Scan for the cell matching the given text and deliver its (x, y) coordinate at center. 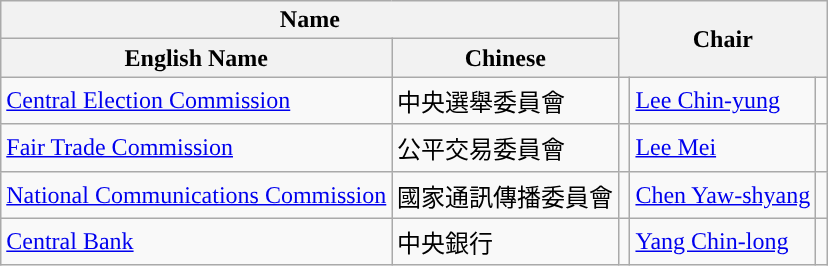
Name (310, 20)
Yang Chin-long (723, 242)
Chinese (506, 58)
Chair (723, 39)
Chen Yaw-shyang (723, 194)
中央選舉委員會 (506, 100)
Fair Trade Commission (196, 148)
National Communications Commission (196, 194)
Central Bank (196, 242)
中央銀行 (506, 242)
國家通訊傳播委員會 (506, 194)
Lee Chin-yung (723, 100)
公平交易委員會 (506, 148)
English Name (196, 58)
Central Election Commission (196, 100)
Lee Mei (723, 148)
